Detect which cell encompasses the target text, then output its [x, y] center coordinate. 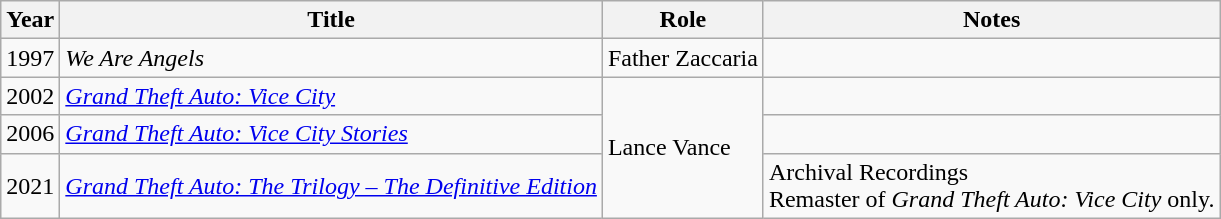
2021 [30, 186]
2006 [30, 134]
Role [682, 20]
2002 [30, 96]
Grand Theft Auto: Vice City [332, 96]
Father Zaccaria [682, 58]
1997 [30, 58]
Title [332, 20]
Grand Theft Auto: The Trilogy – The Definitive Edition [332, 186]
Year [30, 20]
We Are Angels [332, 58]
Notes [992, 20]
Grand Theft Auto: Vice City Stories [332, 134]
Archival RecordingsRemaster of Grand Theft Auto: Vice City only. [992, 186]
Lance Vance [682, 148]
